For the text-containing cell, return its midpoint in [X, Y] coordinate format. 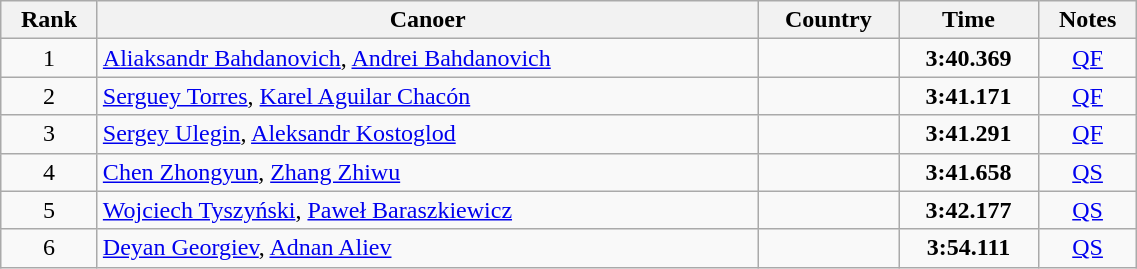
Notes [1087, 20]
1 [50, 58]
3:40.369 [969, 58]
3:41.658 [969, 172]
2 [50, 96]
Canoer [428, 20]
Chen Zhongyun, Zhang Zhiwu [428, 172]
5 [50, 210]
Serguey Torres, Karel Aguilar Chacón [428, 96]
Deyan Georgiev, Adnan Aliev [428, 248]
3:41.291 [969, 134]
3:41.171 [969, 96]
6 [50, 248]
3:54.111 [969, 248]
Time [969, 20]
Aliaksandr Bahdanovich, Andrei Bahdanovich [428, 58]
Sergey Ulegin, Aleksandr Kostoglod [428, 134]
Country [828, 20]
4 [50, 172]
Rank [50, 20]
Wojciech Tyszyński, Paweł Baraszkiewicz [428, 210]
3 [50, 134]
3:42.177 [969, 210]
